Pinpoint the cell where the given text exists, returning its [X, Y] midpoint coordinate. 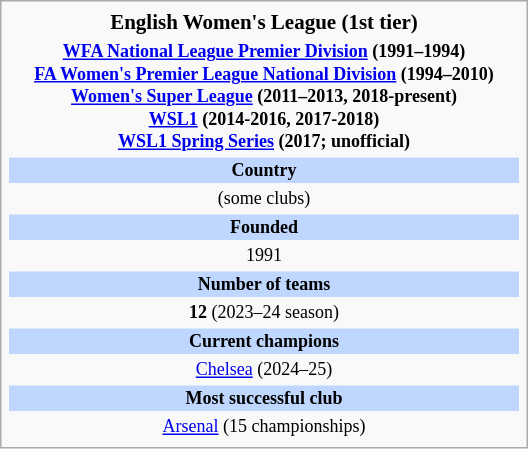
Chelsea (2024–25) [264, 370]
Current champions [264, 342]
English Women's League (1st tier) [264, 22]
Number of teams [264, 285]
(some clubs) [264, 199]
Arsenal (15 championships) [264, 427]
Founded [264, 228]
1991 [264, 256]
Most successful club [264, 399]
Country [264, 171]
12 (2023–24 season) [264, 313]
